Locate the cell with the specified text and output its [x, y] center coordinate. 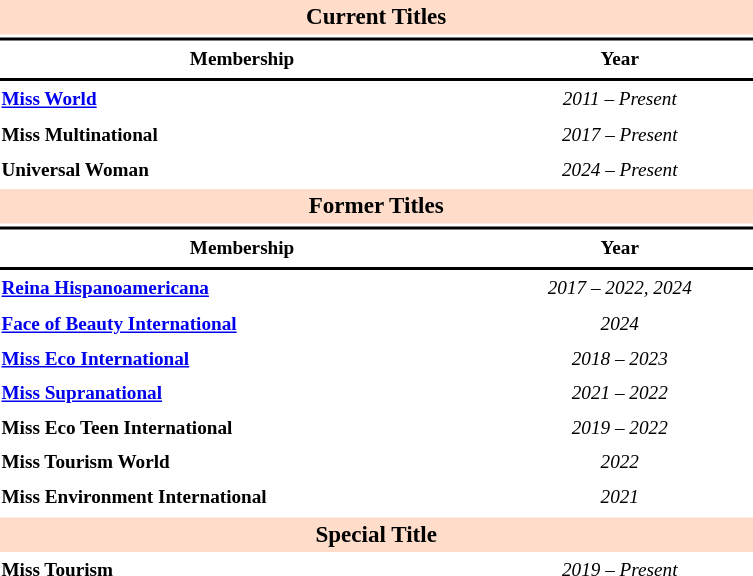
Face of Beauty International [242, 324]
Miss Eco International [242, 359]
2017 – 2022, 2024 [620, 289]
Miss Tourism World [242, 463]
Former Titles [376, 206]
Miss Multinational [242, 135]
Special Title [376, 534]
Current Titles [376, 18]
Miss Environment International [242, 498]
2024 – Present [620, 170]
Miss Supranational [242, 394]
2021 [620, 498]
2017 – Present [620, 135]
2024 [620, 324]
2011 – Present [620, 101]
2022 [620, 463]
Reina Hispanoamericana [242, 289]
Miss World [242, 101]
2021 – 2022 [620, 394]
Miss Eco Teen International [242, 429]
Universal Woman [242, 170]
2019 – 2022 [620, 429]
2018 – 2023 [620, 359]
